Find where the given text appears and provide that cell's center as (X, Y) coordinate. 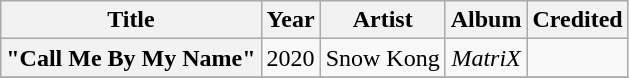
MatriX (486, 58)
Snow Kong (382, 58)
2020 (290, 58)
Year (290, 20)
Title (131, 20)
Artist (382, 20)
"Call Me By My Name" (131, 58)
Album (486, 20)
Credited (578, 20)
